Scan for the cell matching the given text and deliver its (X, Y) coordinate at center. 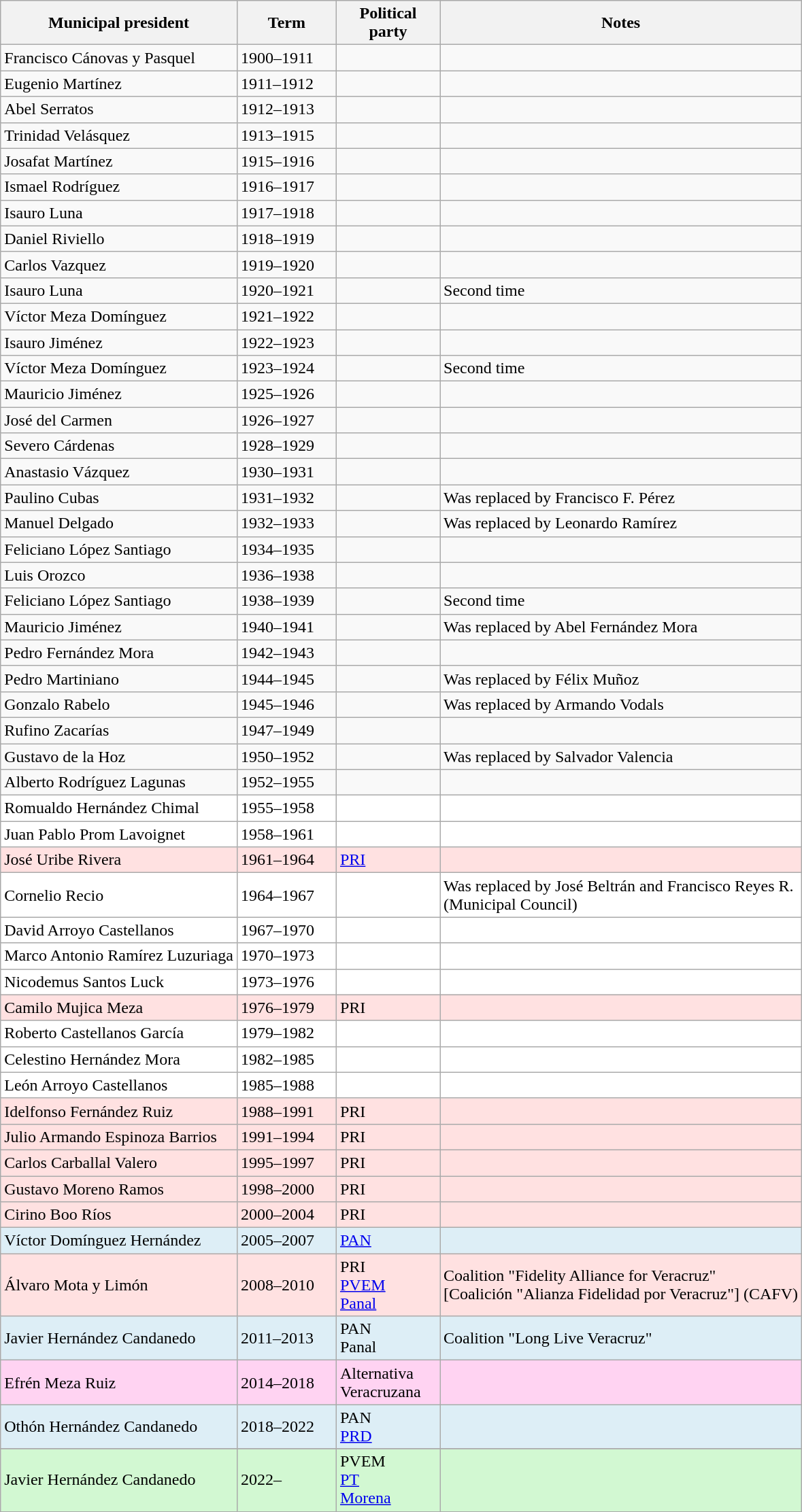
Alberto Rodríguez Lagunas (119, 783)
PAN Panal (388, 1338)
Othón Hernández Candanedo (119, 1426)
1922–1923 (286, 342)
1967–1970 (286, 930)
1925–1926 (286, 394)
1958–1961 (286, 834)
1919–1920 (286, 264)
PAN PRD (388, 1426)
Was replaced by Salvador Valencia (620, 757)
Abel Serratos (119, 109)
José del Carmen (119, 420)
Was replaced by José Beltrán and Francisco Reyes R. (Municipal Council) (620, 895)
1931–1932 (286, 498)
Idelfonso Fernández Ruiz (119, 1111)
Carlos Vazquez (119, 264)
1950–1952 (286, 757)
Gonzalo Rabelo (119, 704)
1913–1915 (286, 135)
Eugenio Martínez (119, 84)
Was replaced by Armando Vodals (620, 704)
Celestino Hernández Mora (119, 1059)
1970–1973 (286, 956)
Was replaced by Francisco F. Pérez (620, 498)
Nicodemus Santos Luck (119, 982)
Coalition "Long Live Veracruz" (620, 1338)
1912–1913 (286, 109)
1940–1941 (286, 627)
Was replaced by Félix Muñoz (620, 678)
1952–1955 (286, 783)
Municipal president (119, 23)
2011–2013 (286, 1338)
1923–1924 (286, 368)
Severo Cárdenas (119, 446)
1955–1958 (286, 808)
León Arroyo Castellanos (119, 1085)
1998–2000 (286, 1189)
2008–2010 (286, 1285)
Paulino Cubas (119, 498)
Juan Pablo Prom Lavoignet (119, 834)
Carlos Carballal Valero (119, 1163)
1945–1946 (286, 704)
Romualdo Hernández Chimal (119, 808)
2014–2018 (286, 1383)
1926–1927 (286, 420)
1928–1929 (286, 446)
1911–1912 (286, 84)
Notes (620, 23)
Anastasio Vázquez (119, 472)
PRI PVEM Panal (388, 1285)
1930–1931 (286, 472)
Marco Antonio Ramírez Luzuriaga (119, 956)
2000–2004 (286, 1215)
Gustavo de la Hoz (119, 757)
Pedro Martiniano (119, 678)
Coalition "Fidelity Alliance for Veracruz" [Coalición "Alianza Fidelidad por Veracruz"] (CAFV) (620, 1285)
1944–1945 (286, 678)
Ismael Rodríguez (119, 187)
Trinidad Velásquez (119, 135)
1982–1985 (286, 1059)
David Arroyo Castellanos (119, 930)
1961–1964 (286, 860)
Manuel Delgado (119, 523)
1920–1921 (286, 290)
Alternativa Veracruzana (388, 1383)
Was replaced by Leonardo Ramírez (620, 523)
1921–1922 (286, 316)
Isauro Jiménez (119, 342)
Víctor Domínguez Hernández (119, 1241)
1979–1982 (286, 1033)
1918–1919 (286, 239)
Political party (388, 23)
1988–1991 (286, 1111)
1942–1943 (286, 653)
Efrén Meza Ruiz (119, 1383)
Francisco Cánovas y Pasquel (119, 58)
1947–1949 (286, 730)
1900–1911 (286, 58)
1915–1916 (286, 161)
2018–2022 (286, 1426)
1964–1967 (286, 895)
2022– (286, 1480)
1976–1979 (286, 1008)
Gustavo Moreno Ramos (119, 1189)
Daniel Riviello (119, 239)
Julio Armando Espinoza Barrios (119, 1137)
Rufino Zacarías (119, 730)
Álvaro Mota y Limón (119, 1285)
Josafat Martínez (119, 161)
1995–1997 (286, 1163)
1991–1994 (286, 1137)
1985–1988 (286, 1085)
Pedro Fernández Mora (119, 653)
2005–2007 (286, 1241)
PAN (388, 1241)
Cornelio Recio (119, 895)
Term (286, 23)
Camilo Mujica Meza (119, 1008)
1934–1935 (286, 549)
1973–1976 (286, 982)
José Uribe Rivera (119, 860)
1936–1938 (286, 575)
PVEM PT Morena (388, 1480)
Luis Orozco (119, 575)
Cirino Boo Ríos (119, 1215)
Roberto Castellanos García (119, 1033)
Was replaced by Abel Fernández Mora (620, 627)
1916–1917 (286, 187)
1932–1933 (286, 523)
1917–1918 (286, 213)
1938–1939 (286, 601)
